Extract the [X, Y] coordinate from the center of the cell holding the provided text.  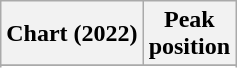
Peakposition [189, 34]
Chart (2022) [72, 34]
